From the cell containing the given text, extract its center point as [X, Y] coordinate. 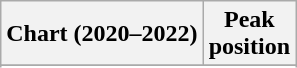
Chart (2020–2022) [102, 34]
Peakposition [249, 34]
